Find where the given text appears and provide that cell's center as [X, Y] coordinate. 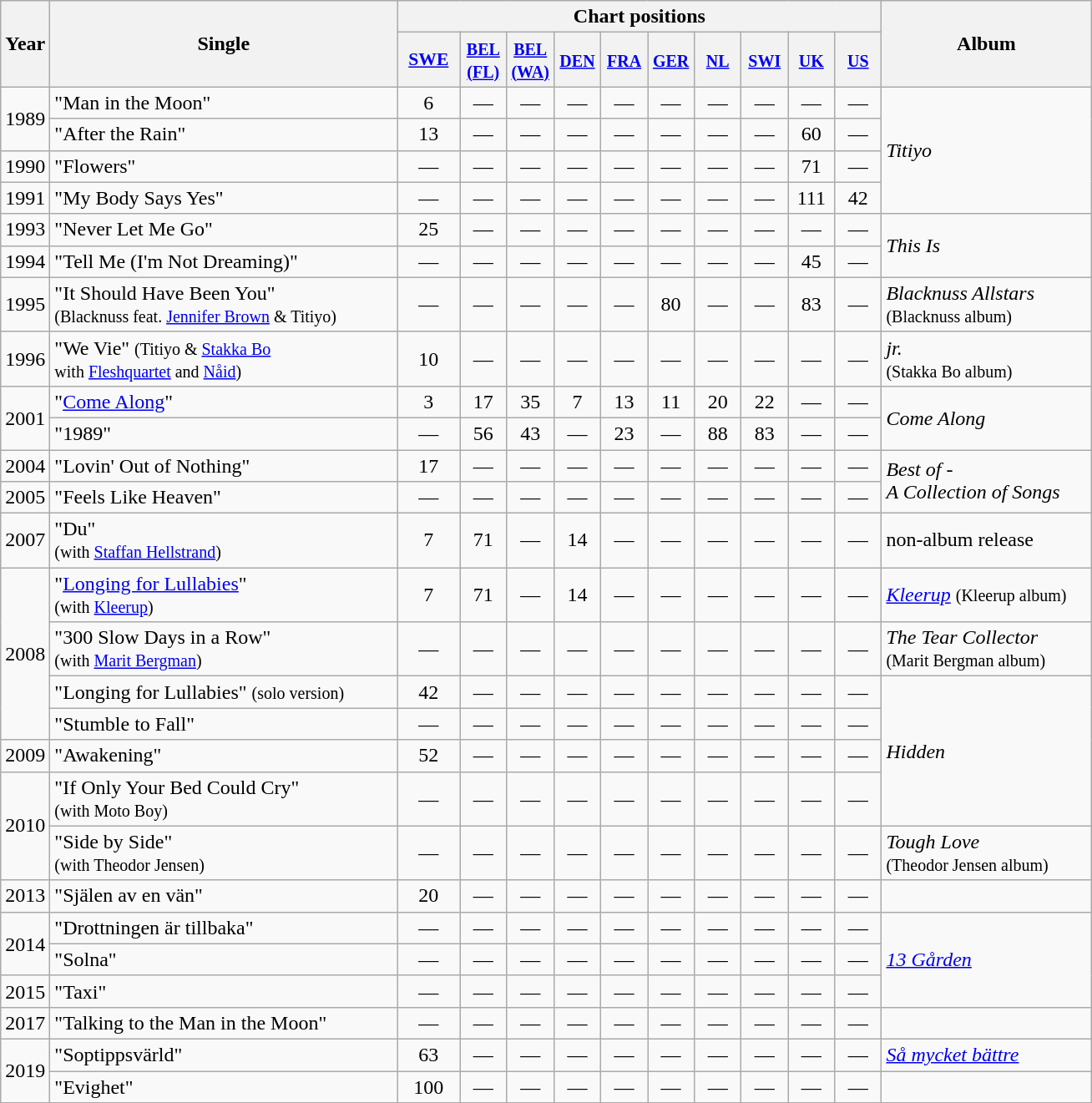
Tough Love(Theodor Jensen album) [987, 853]
"Awakening" [224, 756]
"After the Rain" [224, 134]
2013 [25, 896]
"Taxi" [224, 991]
"Never Let Me Go" [224, 230]
Blacknuss Allstars(Blacknuss album) [987, 304]
"Feels Like Heaven" [224, 498]
1995 [25, 304]
"Side by Side" (with Theodor Jensen) [224, 853]
43 [531, 433]
"My Body Says Yes" [224, 198]
"300 Slow Days in a Row"(with Marit Bergman) [224, 650]
1991 [25, 198]
NL [718, 60]
35 [531, 402]
1993 [25, 230]
Album [987, 43]
"Lovin' Out of Nothing" [224, 465]
60 [811, 134]
2009 [25, 756]
2008 [25, 654]
"Själen av en vän" [224, 896]
Hidden [987, 751]
UK [811, 60]
2005 [25, 498]
SWI [765, 60]
"Stumble to Fall" [224, 724]
"If Only Your Bed Could Cry" (with Moto Boy) [224, 798]
2010 [25, 826]
"Longing for Lullabies" (with Kleerup) [224, 595]
"Flowers" [224, 166]
SWE [429, 60]
Year [25, 43]
"Man in the Moon" [224, 103]
80 [671, 304]
"Talking to the Man in the Moon" [224, 1023]
FRA [624, 60]
BEL(WA) [531, 60]
non-album release [987, 541]
2004 [25, 465]
"We Vie" (Titiyo & Stakka Bo with Fleshquartet and Nåid) [224, 359]
"It Should Have Been You"(Blacknuss feat. Jennifer Brown & Titiyo) [224, 304]
100 [429, 1086]
6 [429, 103]
"1989" [224, 433]
56 [483, 433]
2017 [25, 1023]
2015 [25, 991]
1989 [25, 119]
BEL(FL) [483, 60]
1994 [25, 261]
"Drottningen är tillbaka" [224, 928]
2001 [25, 417]
88 [718, 433]
3 [429, 402]
Kleerup (Kleerup album) [987, 595]
Single [224, 43]
"Soptippsvärld" [224, 1055]
Titiyo [987, 150]
111 [811, 198]
Så mycket bättre [987, 1055]
US [858, 60]
This Is [987, 245]
"Come Along" [224, 402]
1990 [25, 166]
11 [671, 402]
"Tell Me (I'm Not Dreaming)" [224, 261]
2019 [25, 1070]
"Solna" [224, 959]
GER [671, 60]
25 [429, 230]
"Du" (with Staffan Hellstrand) [224, 541]
Best of -A Collection of Songs [987, 481]
52 [429, 756]
63 [429, 1055]
jr.(Stakka Bo album) [987, 359]
"Evighet" [224, 1086]
10 [429, 359]
Chart positions [640, 17]
Come Along [987, 417]
"Longing for Lullabies" (solo version) [224, 692]
13 Gården [987, 959]
DEN [577, 60]
2014 [25, 944]
The Tear Collector(Marit Bergman album) [987, 650]
2007 [25, 541]
23 [624, 433]
1996 [25, 359]
45 [811, 261]
22 [765, 402]
